Identify which cell holds the provided text, then report its [X, Y] central coordinate. 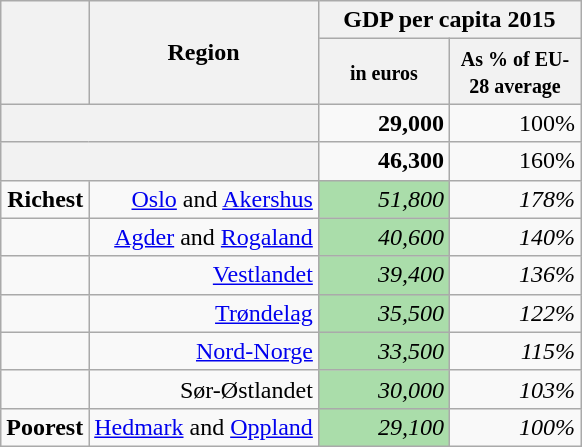
40,600 [384, 237]
136% [514, 275]
Trøndelag [204, 313]
39,400 [384, 275]
Region [204, 52]
Vestlandet [204, 275]
Richest [45, 199]
122% [514, 313]
Nord-Norge [204, 351]
Sør-Østlandet [204, 389]
29,000 [384, 123]
Hedmark and Oppland [204, 427]
29,100 [384, 427]
As % of EU-28 average [514, 72]
46,300 [384, 161]
33,500 [384, 351]
Poorest [45, 427]
GDP per capita 2015 [449, 20]
140% [514, 237]
178% [514, 199]
115% [514, 351]
103% [514, 389]
160% [514, 161]
51,800 [384, 199]
Oslo and Akershus [204, 199]
30,000 [384, 389]
in euros [384, 72]
35,500 [384, 313]
Agder and Rogaland [204, 237]
